Find where the given text appears and provide that cell's center as (X, Y) coordinate. 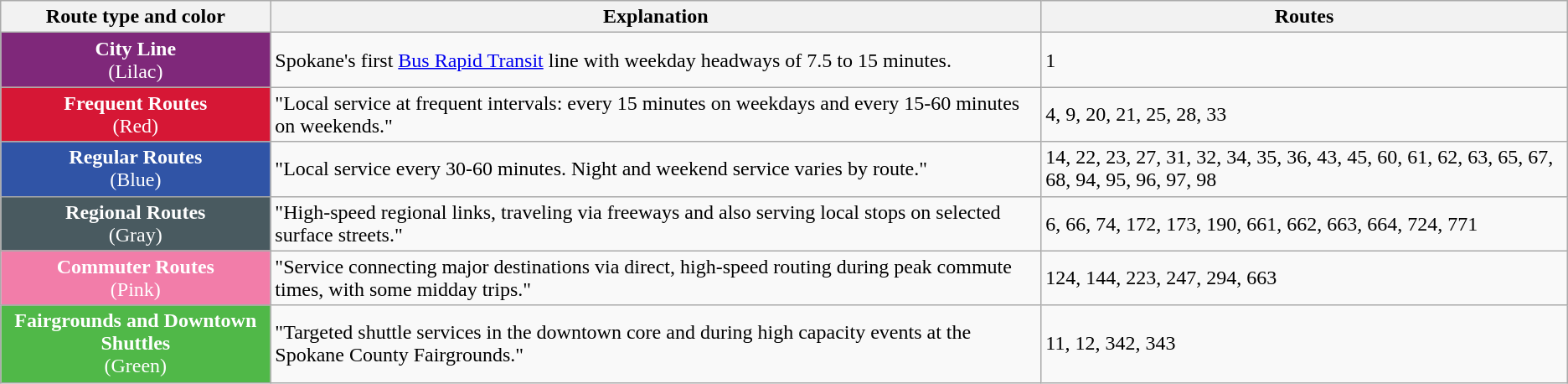
4, 9, 20, 21, 25, 28, 33 (1304, 114)
1 (1304, 60)
14, 22, 23, 27, 31, 32, 34, 35, 36, 43, 45, 60, 61, 62, 63, 65, 67, 68, 94, 95, 96, 97, 98 (1304, 169)
City Line(Lilac) (136, 60)
"High-speed regional links, traveling via freeways and also serving local stops on selected surface streets." (656, 223)
Commuter Routes(Pink) (136, 278)
Regular Routes(Blue) (136, 169)
Explanation (656, 17)
"Local service at frequent intervals: every 15 minutes on weekdays and every 15-60 minutes on weekends." (656, 114)
6, 66, 74, 172, 173, 190, 661, 662, 663, 664, 724, 771 (1304, 223)
Routes (1304, 17)
Fairgrounds and Downtown Shuttles(Green) (136, 344)
Spokane's first Bus Rapid Transit line with weekday headways of 7.5 to 15 minutes. (656, 60)
Route type and color (136, 17)
"Service connecting major destinations via direct, high-speed routing during peak commute times, with some midday trips." (656, 278)
"Targeted shuttle services in the downtown core and during high capacity events at the Spokane County Fairgrounds." (656, 344)
Regional Routes(Gray) (136, 223)
Frequent Routes(Red) (136, 114)
"Local service every 30-60 minutes. Night and weekend service varies by route." (656, 169)
124, 144, 223, 247, 294, 663 (1304, 278)
11, 12, 342, 343 (1304, 344)
